Pinpoint the cell where the given text exists, returning its [x, y] midpoint coordinate. 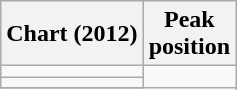
Chart (2012) [72, 34]
Peakposition [189, 34]
